Find where the given text appears and provide that cell's center as (x, y) coordinate. 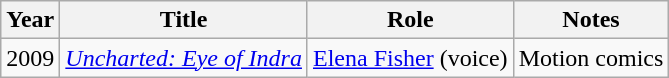
Year (30, 20)
Elena Fisher (voice) (410, 58)
2009 (30, 58)
Notes (591, 20)
Motion comics (591, 58)
Title (184, 20)
Role (410, 20)
Uncharted: Eye of Indra (184, 58)
